Return the [X, Y] coordinate for the center point of the cell that contains the specified text.  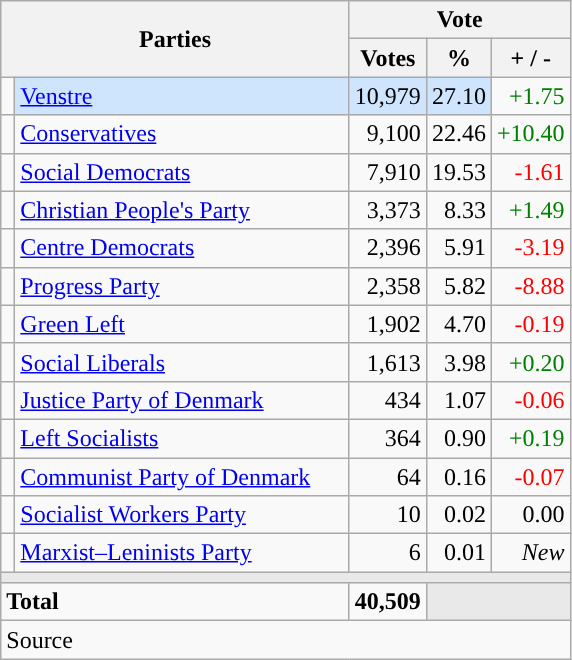
10,979 [388, 96]
% [458, 58]
+1.49 [530, 210]
5.82 [458, 286]
Parties [176, 39]
1,902 [388, 324]
+10.40 [530, 134]
Social Democrats [182, 172]
3,373 [388, 210]
434 [388, 400]
Green Left [182, 324]
0.00 [530, 515]
Social Liberals [182, 362]
+0.20 [530, 362]
-1.61 [530, 172]
40,509 [388, 602]
1.07 [458, 400]
10 [388, 515]
Socialist Workers Party [182, 515]
+1.75 [530, 96]
1,613 [388, 362]
8.33 [458, 210]
Vote [460, 20]
0.02 [458, 515]
Conservatives [182, 134]
-0.07 [530, 477]
22.46 [458, 134]
Christian People's Party [182, 210]
-8.88 [530, 286]
27.10 [458, 96]
2,358 [388, 286]
5.91 [458, 248]
9,100 [388, 134]
Communist Party of Denmark [182, 477]
Justice Party of Denmark [182, 400]
-0.06 [530, 400]
0.16 [458, 477]
-0.19 [530, 324]
2,396 [388, 248]
Centre Democrats [182, 248]
-3.19 [530, 248]
64 [388, 477]
Source [286, 640]
19.53 [458, 172]
+ / - [530, 58]
Progress Party [182, 286]
4.70 [458, 324]
+0.19 [530, 438]
6 [388, 553]
364 [388, 438]
Venstre [182, 96]
3.98 [458, 362]
New [530, 553]
Total [176, 602]
7,910 [388, 172]
Votes [388, 58]
Marxist–Leninists Party [182, 553]
Left Socialists [182, 438]
0.01 [458, 553]
0.90 [458, 438]
